Locate the cell with the specified text and output its [x, y] center coordinate. 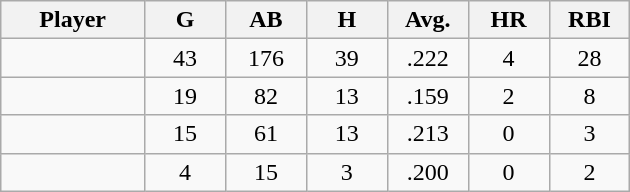
.159 [428, 96]
G [186, 20]
39 [346, 58]
HR [508, 20]
28 [590, 58]
8 [590, 96]
43 [186, 58]
AB [266, 20]
82 [266, 96]
.213 [428, 134]
H [346, 20]
.200 [428, 172]
Avg. [428, 20]
RBI [590, 20]
.222 [428, 58]
Player [73, 20]
19 [186, 96]
176 [266, 58]
61 [266, 134]
